Provide the (x, y) coordinate of the cell's center where the given text is located.  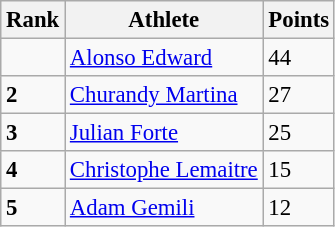
12 (298, 208)
2 (33, 95)
4 (33, 170)
Adam Gemili (164, 208)
Alonso Edward (164, 58)
5 (33, 208)
27 (298, 95)
Points (298, 20)
25 (298, 133)
3 (33, 133)
Christophe Lemaitre (164, 170)
Julian Forte (164, 133)
Rank (33, 20)
Athlete (164, 20)
44 (298, 58)
Churandy Martina (164, 95)
15 (298, 170)
